For the text-containing cell, return its midpoint in [X, Y] coordinate format. 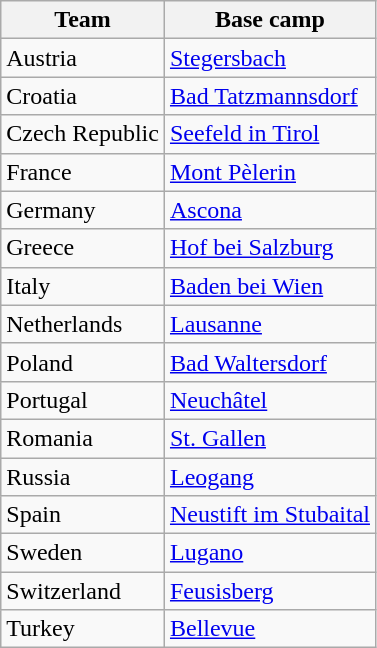
Hof bei Salzburg [270, 248]
Mont Pèlerin [270, 172]
Croatia [83, 96]
Seefeld in Tirol [270, 134]
Bad Tatzmannsdorf [270, 96]
Austria [83, 58]
Greece [83, 248]
Turkey [83, 629]
Czech Republic [83, 134]
France [83, 172]
St. Gallen [270, 438]
Bad Waltersdorf [270, 362]
Bellevue [270, 629]
Neuchâtel [270, 400]
Leogang [270, 477]
Stegersbach [270, 58]
Portugal [83, 400]
Neustift im Stubaital [270, 515]
Germany [83, 210]
Lugano [270, 553]
Ascona [270, 210]
Romania [83, 438]
Baden bei Wien [270, 286]
Sweden [83, 553]
Lausanne [270, 324]
Feusisberg [270, 591]
Russia [83, 477]
Team [83, 20]
Netherlands [83, 324]
Switzerland [83, 591]
Poland [83, 362]
Italy [83, 286]
Base camp [270, 20]
Spain [83, 515]
